Detect which cell encompasses the target text, then output its (X, Y) center coordinate. 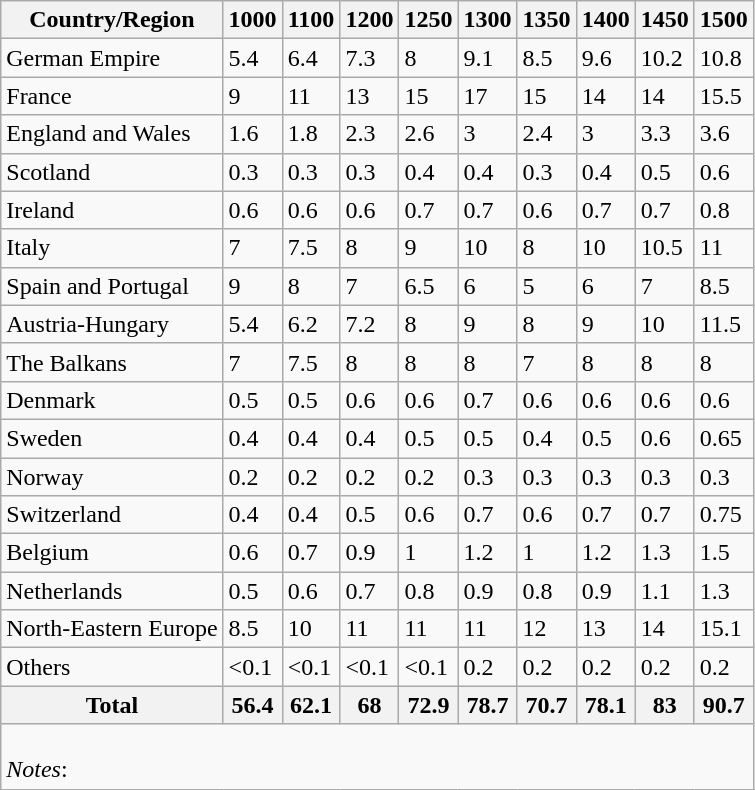
2.4 (546, 134)
Netherlands (112, 591)
15.5 (724, 96)
1.8 (311, 134)
11.5 (724, 324)
17 (488, 96)
1.5 (724, 553)
2.6 (428, 134)
83 (664, 705)
72.9 (428, 705)
6.5 (428, 286)
1300 (488, 20)
1000 (252, 20)
1500 (724, 20)
12 (546, 629)
Total (112, 705)
70.7 (546, 705)
Belgium (112, 553)
1350 (546, 20)
Italy (112, 248)
1400 (606, 20)
9.6 (606, 58)
10.5 (664, 248)
2.3 (370, 134)
Norway (112, 477)
Sweden (112, 438)
Denmark (112, 400)
5 (546, 286)
Others (112, 667)
England and Wales (112, 134)
France (112, 96)
3.6 (724, 134)
North-Eastern Europe (112, 629)
1100 (311, 20)
78.1 (606, 705)
62.1 (311, 705)
1450 (664, 20)
Austria-Hungary (112, 324)
68 (370, 705)
German Empire (112, 58)
Country/Region (112, 20)
78.7 (488, 705)
Ireland (112, 210)
7.3 (370, 58)
9.1 (488, 58)
3.3 (664, 134)
Scotland (112, 172)
The Balkans (112, 362)
10.8 (724, 58)
6.4 (311, 58)
15.1 (724, 629)
90.7 (724, 705)
6.2 (311, 324)
0.75 (724, 515)
1.6 (252, 134)
0.65 (724, 438)
Switzerland (112, 515)
1.1 (664, 591)
1250 (428, 20)
7.2 (370, 324)
Notes: (378, 756)
10.2 (664, 58)
1200 (370, 20)
Spain and Portugal (112, 286)
56.4 (252, 705)
